Detect which cell encompasses the target text, then output its [X, Y] center coordinate. 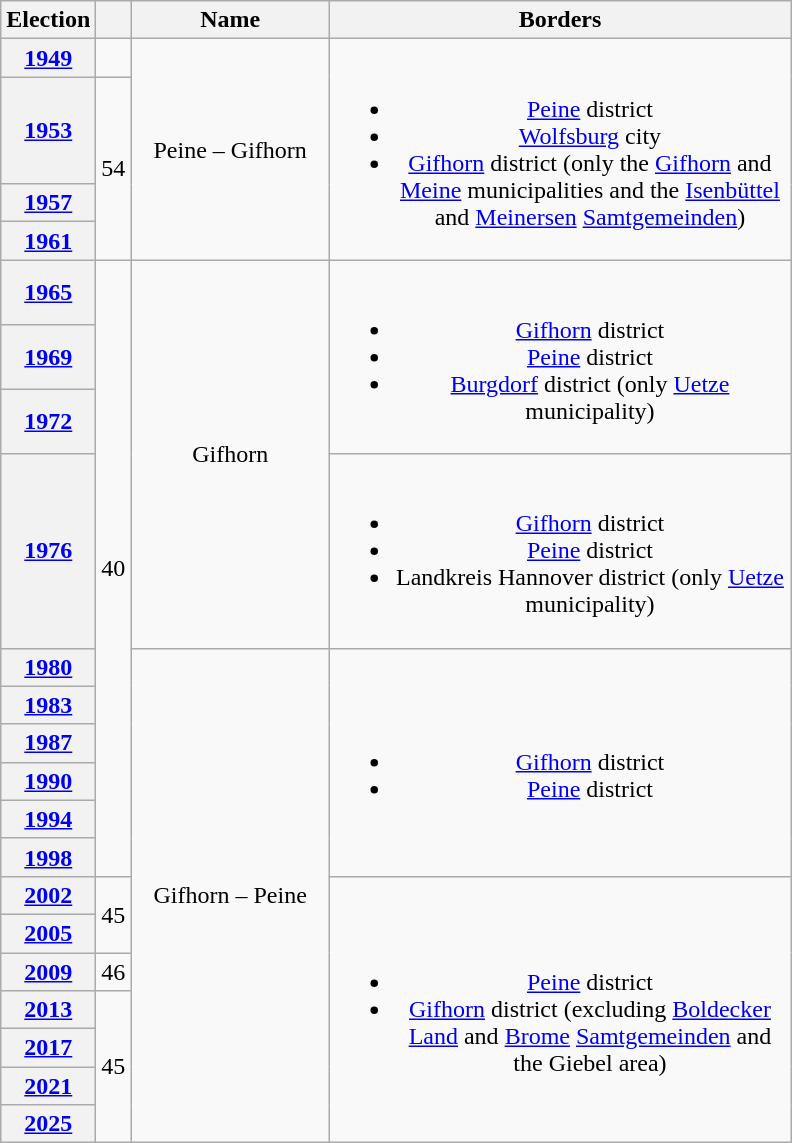
1994 [48, 819]
1976 [48, 551]
2009 [48, 971]
Election [48, 20]
Name [230, 20]
2002 [48, 895]
2021 [48, 1086]
2005 [48, 933]
1987 [48, 743]
1953 [48, 130]
1961 [48, 241]
Peine districtGifhorn district (excluding Boldecker Land and Brome Samtgemeinden and the Giebel area) [560, 1009]
Borders [560, 20]
54 [114, 168]
Gifhorn districtPeine districtBurgdorf district (only Uetze municipality) [560, 357]
1983 [48, 705]
1990 [48, 781]
1972 [48, 422]
40 [114, 568]
Gifhorn districtPeine districtLandkreis Hannover district (only Uetze municipality) [560, 551]
1949 [48, 58]
Peine districtWolfsburg cityGifhorn district (only the Gifhorn and Meine municipalities and the Isenbüttel and Meinersen Samtgemeinden) [560, 150]
1957 [48, 203]
1965 [48, 292]
2017 [48, 1048]
1998 [48, 857]
Peine – Gifhorn [230, 150]
1969 [48, 358]
Gifhorn [230, 454]
46 [114, 971]
Gifhorn – Peine [230, 896]
2013 [48, 1010]
2025 [48, 1124]
1980 [48, 667]
Gifhorn districtPeine district [560, 762]
